Search for the cell housing the specified text and yield its [X, Y] center coordinate. 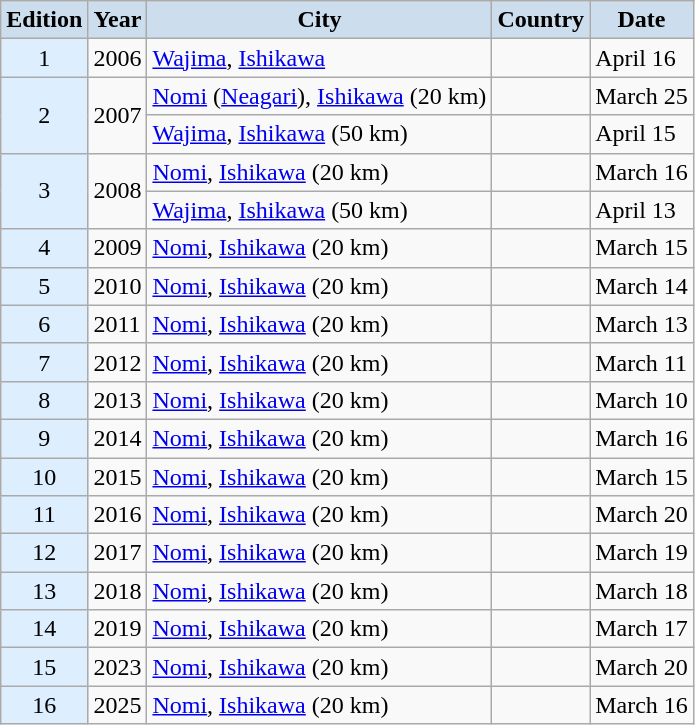
City [320, 20]
March 18 [642, 591]
2013 [118, 400]
April 15 [642, 134]
5 [44, 286]
Country [541, 20]
March 11 [642, 362]
10 [44, 477]
1 [44, 58]
13 [44, 591]
March 10 [642, 400]
2 [44, 115]
2012 [118, 362]
March 19 [642, 553]
3 [44, 191]
March 13 [642, 324]
2014 [118, 438]
7 [44, 362]
8 [44, 400]
2018 [118, 591]
2015 [118, 477]
2025 [118, 705]
4 [44, 248]
2006 [118, 58]
2017 [118, 553]
11 [44, 515]
6 [44, 324]
Date [642, 20]
2008 [118, 191]
Year [118, 20]
April 16 [642, 58]
March 17 [642, 629]
9 [44, 438]
15 [44, 667]
2019 [118, 629]
Edition [44, 20]
2007 [118, 115]
12 [44, 553]
2011 [118, 324]
Wajima, Ishikawa [320, 58]
March 25 [642, 96]
14 [44, 629]
March 14 [642, 286]
2023 [118, 667]
2016 [118, 515]
16 [44, 705]
April 13 [642, 210]
2009 [118, 248]
2010 [118, 286]
Nomi (Neagari), Ishikawa (20 km) [320, 96]
